Provide the (x, y) coordinate of the cell's center where the given text is located.  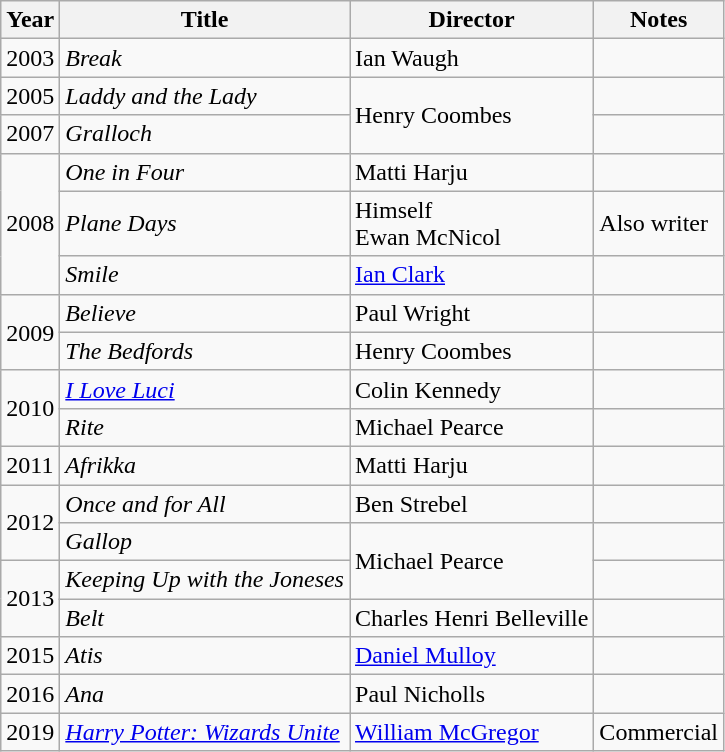
Ana (205, 694)
Also writer (659, 224)
Smile (205, 275)
Paul Wright (472, 313)
Laddy and the Lady (205, 96)
Paul Nicholls (472, 694)
Director (472, 20)
Afrikka (205, 465)
Colin Kennedy (472, 389)
Break (205, 58)
2007 (30, 134)
2010 (30, 408)
The Bedfords (205, 351)
Plane Days (205, 224)
2011 (30, 465)
Notes (659, 20)
2005 (30, 96)
2012 (30, 522)
Title (205, 20)
I Love Luci (205, 389)
Charles Henri Belleville (472, 618)
One in Four (205, 172)
2009 (30, 332)
2016 (30, 694)
2013 (30, 599)
Gralloch (205, 134)
HimselfEwan McNicol (472, 224)
Rite (205, 427)
William McGregor (472, 732)
Commercial (659, 732)
Gallop (205, 542)
2003 (30, 58)
2019 (30, 732)
Harry Potter: Wizards Unite (205, 732)
2008 (30, 224)
Year (30, 20)
Daniel Mulloy (472, 656)
2015 (30, 656)
Ian Clark (472, 275)
Ben Strebel (472, 503)
Belt (205, 618)
Keeping Up with the Joneses (205, 580)
Atis (205, 656)
Ian Waugh (472, 58)
Believe (205, 313)
Once and for All (205, 503)
